Return [X, Y] of the center of cell containing provided text 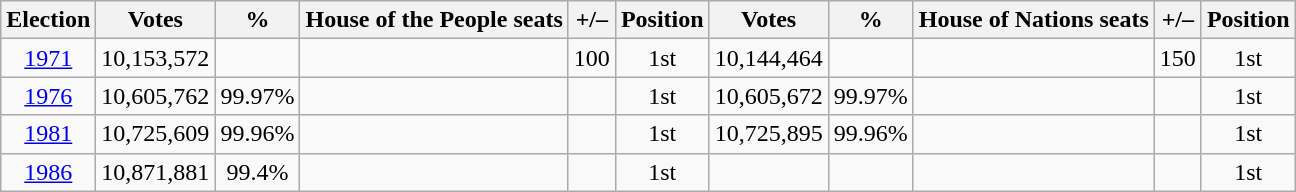
1976 [48, 96]
10,871,881 [156, 172]
1981 [48, 134]
10,725,609 [156, 134]
1971 [48, 58]
100 [592, 58]
10,144,464 [768, 58]
1986 [48, 172]
10,153,572 [156, 58]
Election [48, 20]
House of Nations seats [1034, 20]
10,605,672 [768, 96]
10,725,895 [768, 134]
99.4% [258, 172]
House of the People seats [434, 20]
10,605,762 [156, 96]
150 [1178, 58]
